From the cell containing the given text, extract its center point as (X, Y) coordinate. 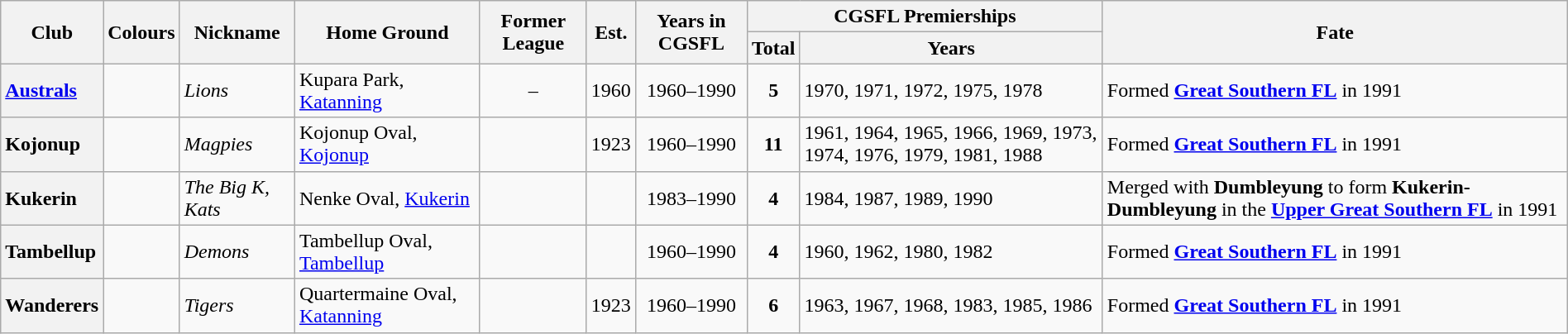
Magpies (237, 144)
Years in CGSFL (691, 32)
11 (773, 144)
1960, 1962, 1980, 1982 (951, 251)
Years (951, 48)
Nickname (237, 32)
Lions (237, 91)
Kukerin (52, 198)
Tambellup Oval, Tambellup (387, 251)
Fate (1335, 32)
Kojonup (52, 144)
Australs (52, 91)
Kojonup Oval, Kojonup (387, 144)
1963, 1967, 1968, 1983, 1985, 1986 (951, 306)
Tigers (237, 306)
1960 (610, 91)
Est. (610, 32)
6 (773, 306)
Demons (237, 251)
1961, 1964, 1965, 1966, 1969, 1973, 1974, 1976, 1979, 1981, 1988 (951, 144)
CGSFL Premierships (925, 17)
Kupara Park, Katanning (387, 91)
Former League (533, 32)
Quartermaine Oval, Katanning (387, 306)
Nenke Oval, Kukerin (387, 198)
Club (52, 32)
Wanderers (52, 306)
1984, 1987, 1989, 1990 (951, 198)
5 (773, 91)
Home Ground (387, 32)
1983–1990 (691, 198)
Colours (141, 32)
Merged with Dumbleyung to form Kukerin-Dumbleyung in the Upper Great Southern FL in 1991 (1335, 198)
The Big K, Kats (237, 198)
– (533, 91)
1970, 1971, 1972, 1975, 1978 (951, 91)
Tambellup (52, 251)
Total (773, 48)
